Scan for the cell matching the given text and deliver its [x, y] coordinate at center. 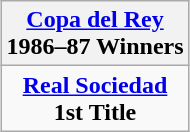
Real Sociedad1st Title [95, 98]
Copa del Rey1986–87 Winners [95, 34]
